Identify which cell holds the provided text, then report its (x, y) central coordinate. 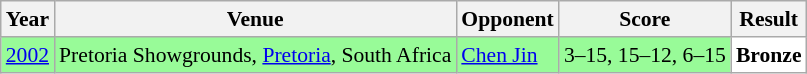
Result (769, 19)
Chen Jin (508, 55)
Year (28, 19)
2002 (28, 55)
Score (645, 19)
Opponent (508, 19)
Pretoria Showgrounds, Pretoria, South Africa (255, 55)
Venue (255, 19)
3–15, 15–12, 6–15 (645, 55)
Bronze (769, 55)
